Scan for the cell matching the given text and deliver its (X, Y) coordinate at center. 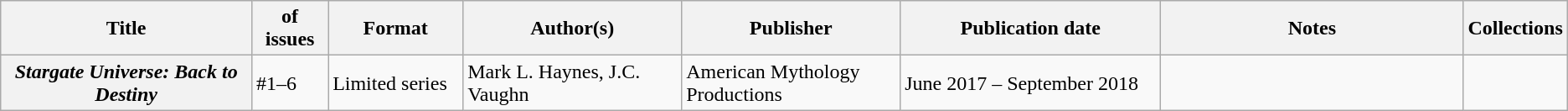
Collections (1515, 29)
June 2017 – September 2018 (1030, 82)
Limited series (395, 82)
Publisher (791, 29)
Format (395, 29)
Author(s) (573, 29)
#1–6 (290, 82)
Mark L. Haynes, J.C. Vaughn (573, 82)
Title (126, 29)
Stargate Universe: Back to Destiny (126, 82)
American Mythology Productions (791, 82)
of issues (290, 29)
Publication date (1030, 29)
Notes (1312, 29)
